Find where the given text appears and provide that cell's center as (X, Y) coordinate. 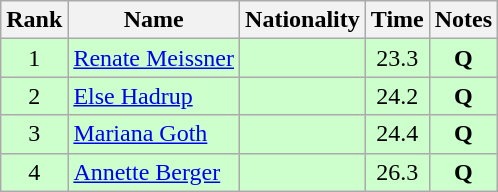
3 (34, 134)
Mariana Goth (154, 134)
Time (397, 20)
Nationality (303, 20)
Annette Berger (154, 172)
24.2 (397, 96)
1 (34, 58)
26.3 (397, 172)
24.4 (397, 134)
Renate Meissner (154, 58)
Else Hadrup (154, 96)
Rank (34, 20)
4 (34, 172)
Name (154, 20)
Notes (463, 20)
2 (34, 96)
23.3 (397, 58)
